Return (X, Y) of the center of cell containing provided text 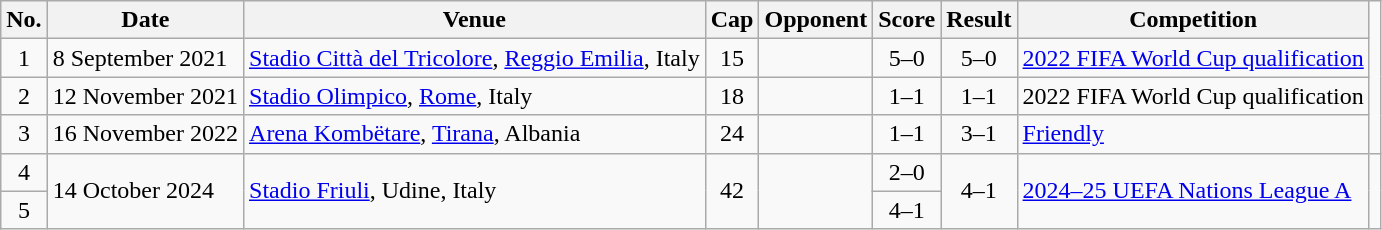
Cap (732, 20)
Stadio Olimpico, Rome, Italy (475, 96)
Date (145, 20)
Venue (475, 20)
8 September 2021 (145, 58)
15 (732, 58)
42 (732, 191)
Result (979, 20)
1 (24, 58)
2 (24, 96)
24 (732, 134)
4 (24, 172)
No. (24, 20)
5 (24, 210)
2–0 (907, 172)
3–1 (979, 134)
Stadio Friuli, Udine, Italy (475, 191)
16 November 2022 (145, 134)
18 (732, 96)
Arena Kombëtare, Tirana, Albania (475, 134)
2024–25 UEFA Nations League A (1193, 191)
Competition (1193, 20)
Stadio Città del Tricolore, Reggio Emilia, Italy (475, 58)
Friendly (1193, 134)
12 November 2021 (145, 96)
Opponent (816, 20)
Score (907, 20)
3 (24, 134)
14 October 2024 (145, 191)
